Scan for the cell matching the given text and deliver its (x, y) coordinate at center. 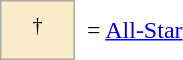
† (38, 30)
